Determine the (x, y) coordinate at the center of the cell enclosing the given text.  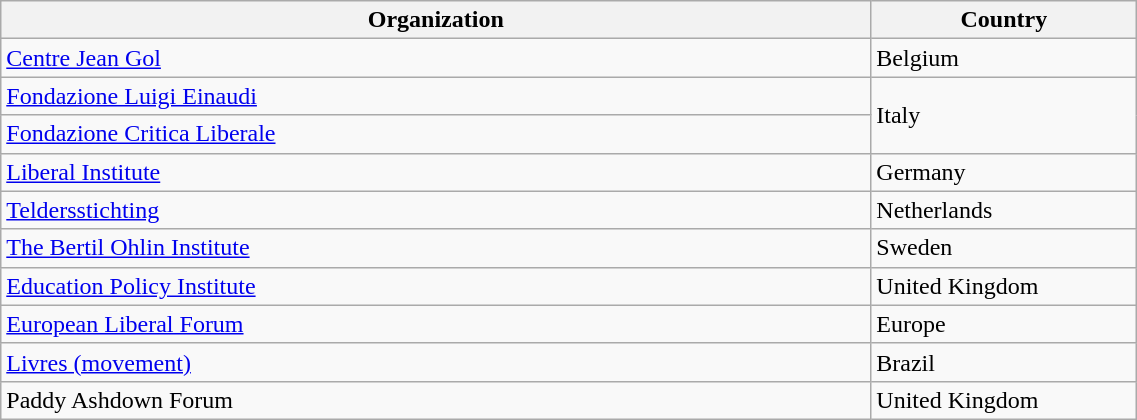
Sweden (1004, 248)
Italy (1004, 115)
Germany (1004, 172)
Country (1004, 20)
Paddy Ashdown Forum (436, 400)
Centre Jean Gol (436, 58)
Netherlands (1004, 210)
The Bertil Ohlin Institute (436, 248)
European Liberal Forum (436, 324)
Livres (movement) (436, 362)
Liberal Institute (436, 172)
Organization (436, 20)
Fondazione Critica Liberale (436, 134)
Belgium (1004, 58)
Brazil (1004, 362)
Europe (1004, 324)
Fondazione Luigi Einaudi (436, 96)
Education Policy Institute (436, 286)
Teldersstichting (436, 210)
